Output the (X, Y) coordinate of the center of the cell containing the given text.  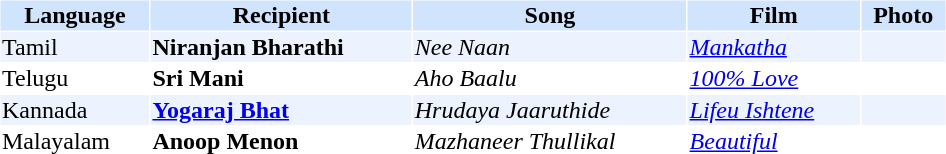
Tamil (74, 47)
Language (74, 15)
Sri Mani (282, 79)
Photo (904, 15)
Niranjan Bharathi (282, 47)
Film (774, 15)
Yogaraj Bhat (282, 110)
Song (550, 15)
Aho Baalu (550, 79)
Recipient (282, 15)
Lifeu Ishtene (774, 110)
Telugu (74, 79)
Hrudaya Jaaruthide (550, 110)
100% Love (774, 79)
Mankatha (774, 47)
Nee Naan (550, 47)
Kannada (74, 110)
